For the text-containing cell, return its midpoint in [x, y] coordinate format. 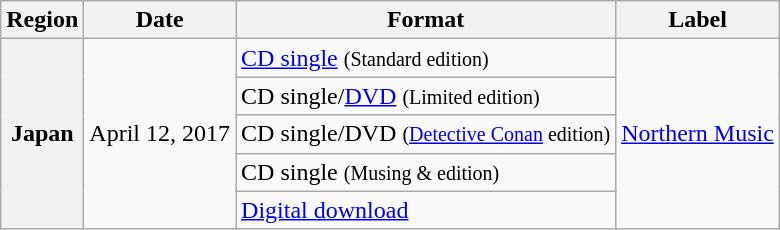
Date [160, 20]
CD single/DVD (Limited edition) [426, 96]
CD single/DVD (Detective Conan edition) [426, 134]
April 12, 2017 [160, 134]
Japan [42, 134]
CD single (Standard edition) [426, 58]
Region [42, 20]
Digital download [426, 210]
Label [698, 20]
Northern Music [698, 134]
Format [426, 20]
CD single (Musing & edition) [426, 172]
